Scan for the cell matching the given text and deliver its [X, Y] coordinate at center. 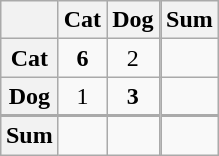
3 [133, 96]
6 [82, 58]
1 [82, 96]
2 [133, 58]
